Find where the given text appears and provide that cell's center as [x, y] coordinate. 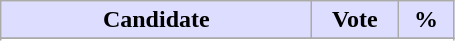
% [426, 20]
Vote [355, 20]
Candidate [156, 20]
